Scan for the cell matching the given text and deliver its (X, Y) coordinate at center. 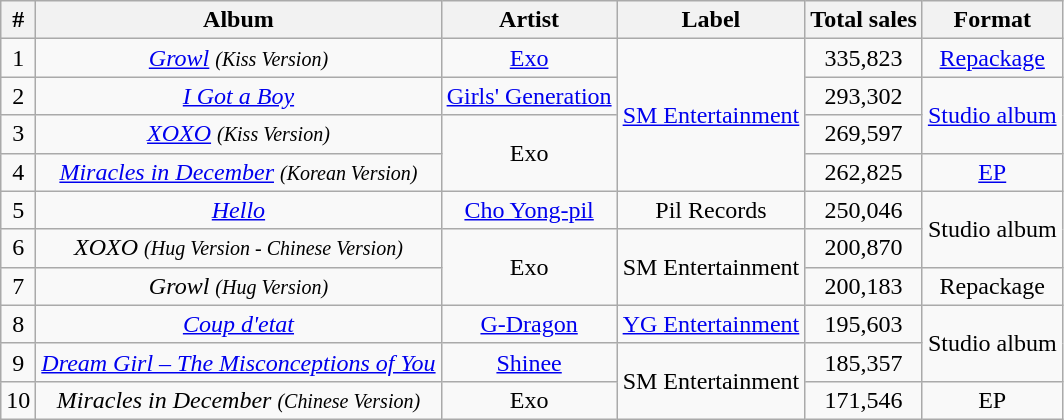
195,603 (864, 324)
Artist (529, 20)
4 (18, 172)
Miracles in December (Chinese Version) (238, 400)
200,183 (864, 286)
7 (18, 286)
Pil Records (711, 210)
200,870 (864, 248)
Dream Girl – The Misconceptions of You (238, 362)
335,823 (864, 58)
185,357 (864, 362)
262,825 (864, 172)
3 (18, 134)
I Got a Boy (238, 96)
5 (18, 210)
Coup d'etat (238, 324)
1 (18, 58)
XOXO (Kiss Version) (238, 134)
Growl (Kiss Version) (238, 58)
10 (18, 400)
Cho Yong-pil (529, 210)
6 (18, 248)
2 (18, 96)
Shinee (529, 362)
8 (18, 324)
Album (238, 20)
Hello (238, 210)
250,046 (864, 210)
YG Entertainment (711, 324)
Miracles in December (Korean Version) (238, 172)
9 (18, 362)
G-Dragon (529, 324)
Format (992, 20)
Girls' Generation (529, 96)
269,597 (864, 134)
Label (711, 20)
# (18, 20)
Growl (Hug Version) (238, 286)
171,546 (864, 400)
XOXO (Hug Version - Chinese Version) (238, 248)
293,302 (864, 96)
Total sales (864, 20)
